Scan for the cell matching the given text and deliver its (X, Y) coordinate at center. 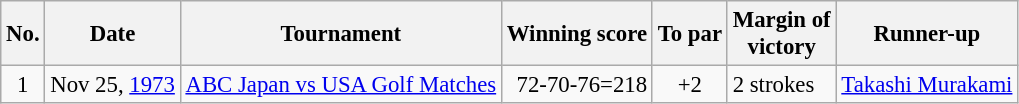
Tournament (340, 34)
Winning score (576, 34)
No. (23, 34)
Runner-up (927, 34)
Nov 25, 1973 (112, 85)
Date (112, 34)
Margin ofvictory (782, 34)
1 (23, 85)
+2 (690, 85)
To par (690, 34)
2 strokes (782, 85)
Takashi Murakami (927, 85)
72-70-76=218 (576, 85)
ABC Japan vs USA Golf Matches (340, 85)
